Determine the [X, Y] coordinate at the center of the cell enclosing the given text.  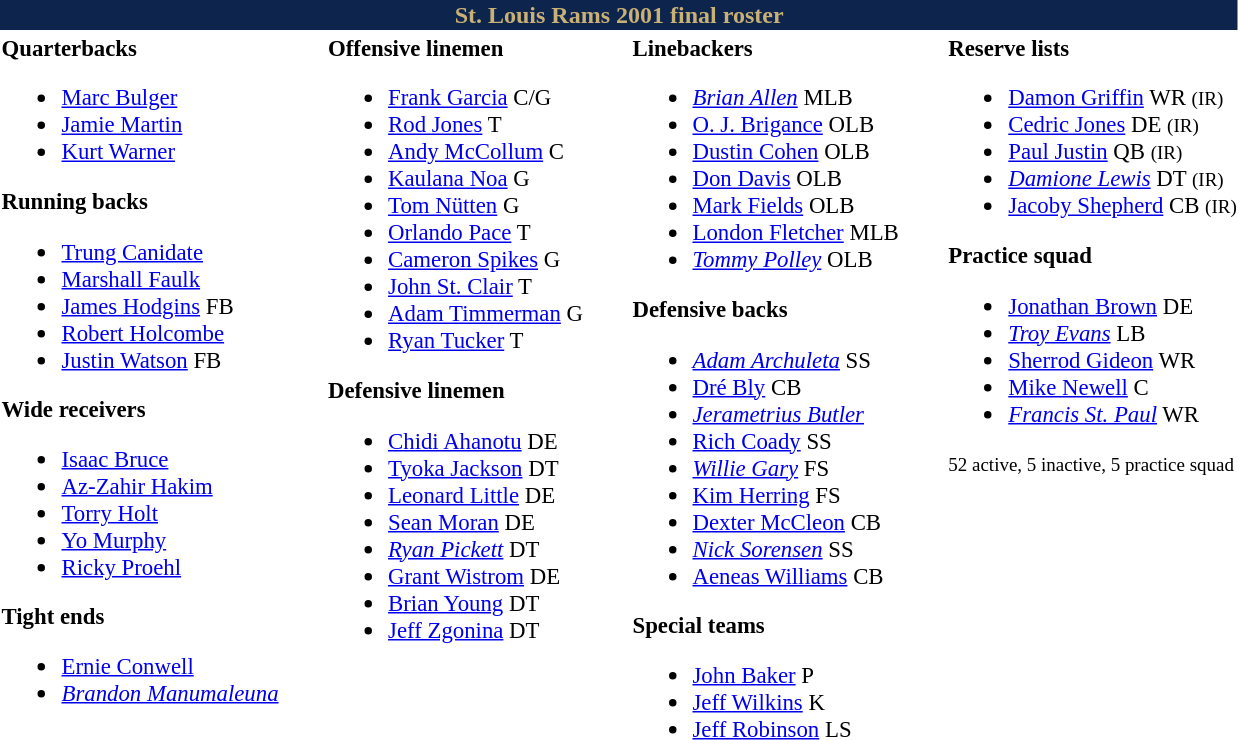
St. Louis Rams 2001 final roster [619, 15]
